Search for the cell housing the specified text and yield its [x, y] center coordinate. 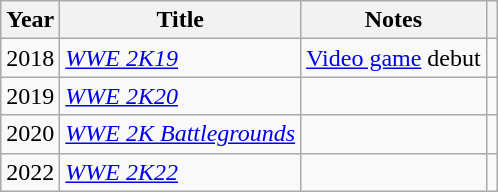
Notes [394, 20]
WWE 2K22 [180, 172]
WWE 2K19 [180, 58]
Year [30, 20]
2020 [30, 134]
Video game debut [394, 58]
2018 [30, 58]
Title [180, 20]
2019 [30, 96]
2022 [30, 172]
WWE 2K20 [180, 96]
WWE 2K Battlegrounds [180, 134]
